Scan for the cell matching the given text and deliver its [X, Y] coordinate at center. 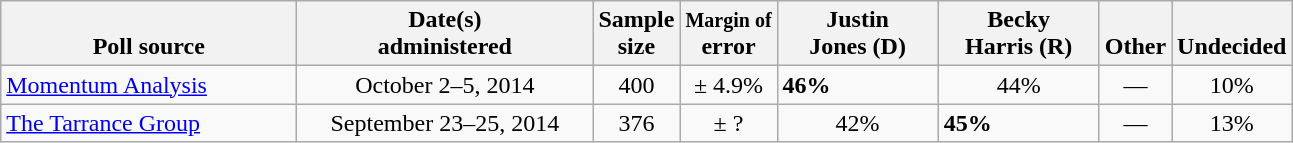
Date(s)administered [445, 34]
Margin oferror [728, 34]
Undecided [1232, 34]
September 23–25, 2014 [445, 123]
42% [858, 123]
46% [858, 85]
Samplesize [636, 34]
Poll source [149, 34]
The Tarrance Group [149, 123]
October 2–5, 2014 [445, 85]
BeckyHarris (R) [1018, 34]
400 [636, 85]
13% [1232, 123]
Momentum Analysis [149, 85]
JustinJones (D) [858, 34]
10% [1232, 85]
± 4.9% [728, 85]
376 [636, 123]
± ? [728, 123]
45% [1018, 123]
Other [1135, 34]
44% [1018, 85]
